Output the [X, Y] coordinate of the center of the cell containing the given text.  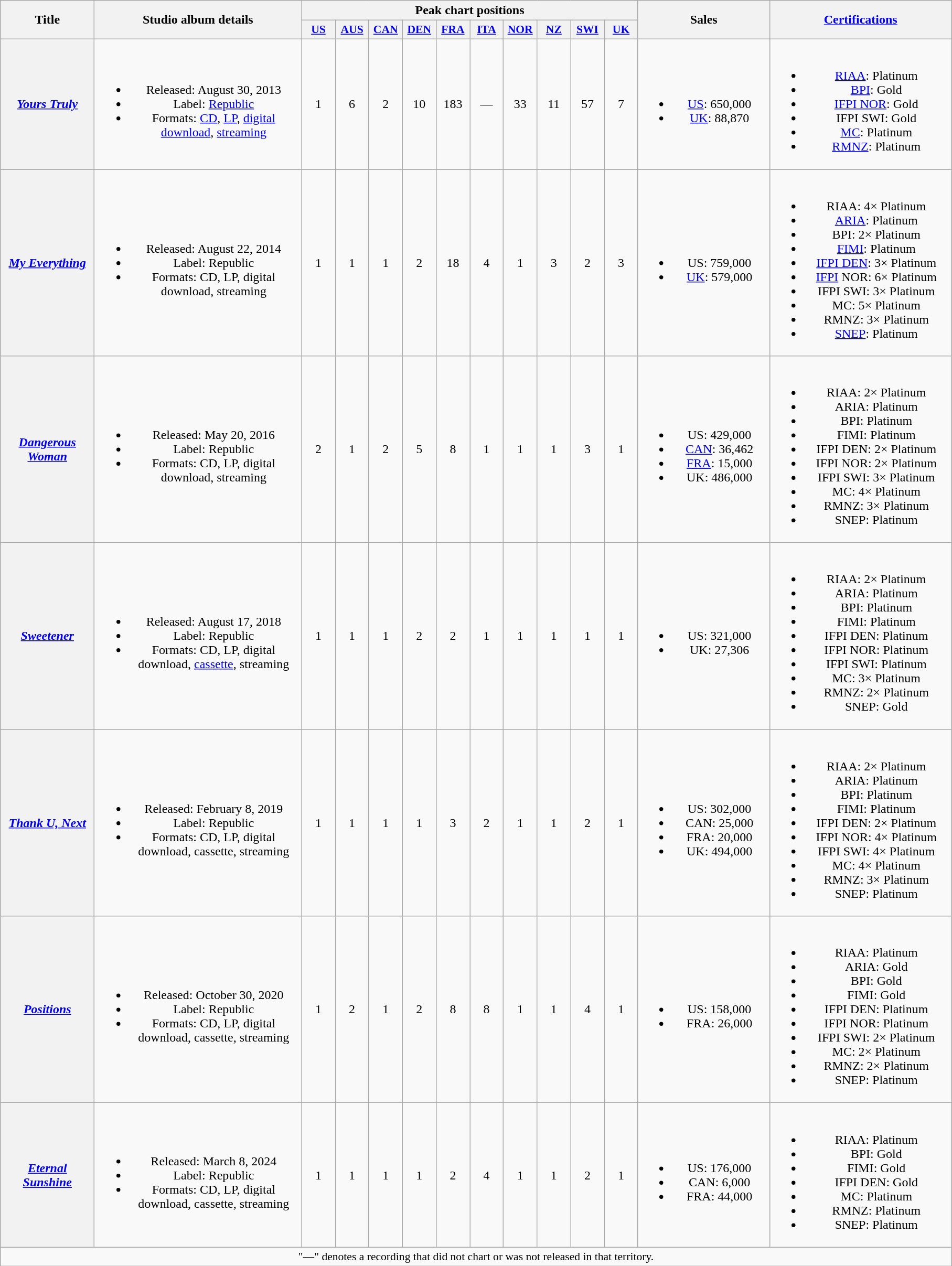
Sales [704, 20]
— [487, 104]
Released: May 20, 2016Label: RepublicFormats: CD, LP, digital download, streaming [198, 449]
US: 158,000FRA: 26,000 [704, 1010]
US: 429,000CAN: 36,462FRA: 15,000UK: 486,000 [704, 449]
Title [47, 20]
Peak chart positions [470, 10]
US [318, 30]
Sweetener [47, 636]
11 [554, 104]
FRA [453, 30]
DEN [419, 30]
Studio album details [198, 20]
RIAA: PlatinumBPI: GoldIFPI NOR: GoldIFPI SWI: GoldMC: PlatinumRMNZ: Platinum [860, 104]
18 [453, 262]
Released: March 8, 2024Label: RepublicFormats: CD, LP, digital download, cassette, streaming [198, 1175]
10 [419, 104]
US: 176,000CAN: 6,000FRA: 44,000 [704, 1175]
AUS [352, 30]
US: 302,000CAN: 25,000FRA: 20,000UK: 494,000 [704, 823]
US: 321,000UK: 27,306 [704, 636]
CAN [386, 30]
Eternal Sunshine [47, 1175]
Positions [47, 1010]
My Everything [47, 262]
Released: August 17, 2018Label: RepublicFormats: CD, LP, digital download, cassette, streaming [198, 636]
Released: October 30, 2020Label: RepublicFormats: CD, LP, digital download, cassette, streaming [198, 1010]
Released: August 22, 2014Label: RepublicFormats: CD, LP, digital download, streaming [198, 262]
RIAA: PlatinumBPI: GoldFIMI: GoldIFPI DEN: GoldMC: PlatinumRMNZ: PlatinumSNEP: Platinum [860, 1175]
Released: August 30, 2013Label: RepublicFormats: CD, LP, digital download, streaming [198, 104]
5 [419, 449]
57 [587, 104]
NZ [554, 30]
183 [453, 104]
7 [621, 104]
Dangerous Woman [47, 449]
UK [621, 30]
RIAA: PlatinumARIA: GoldBPI: GoldFIMI: GoldIFPI DEN: PlatinumIFPI NOR: PlatinumIFPI SWI: 2× PlatinumMC: 2× PlatinumRMNZ: 2× PlatinumSNEP: Platinum [860, 1010]
6 [352, 104]
US: 759,000UK: 579,000 [704, 262]
SWI [587, 30]
ITA [487, 30]
US: 650,000UK: 88,870 [704, 104]
Yours Truly [47, 104]
33 [520, 104]
Certifications [860, 20]
"—" denotes a recording that did not chart or was not released in that territory. [476, 1257]
Released: February 8, 2019Label: RepublicFormats: CD, LP, digital download, cassette, streaming [198, 823]
Thank U, Next [47, 823]
NOR [520, 30]
